From the cell containing the given text, extract its center point as [x, y] coordinate. 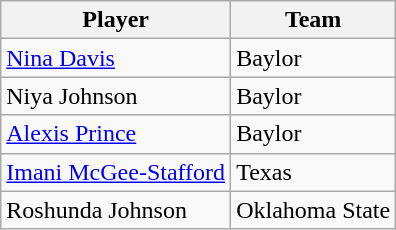
Imani McGee-Stafford [116, 172]
Team [314, 20]
Alexis Prince [116, 134]
Niya Johnson [116, 96]
Oklahoma State [314, 210]
Nina Davis [116, 58]
Player [116, 20]
Roshunda Johnson [116, 210]
Texas [314, 172]
